Return the (x, y) coordinate for the center point of the cell that contains the specified text.  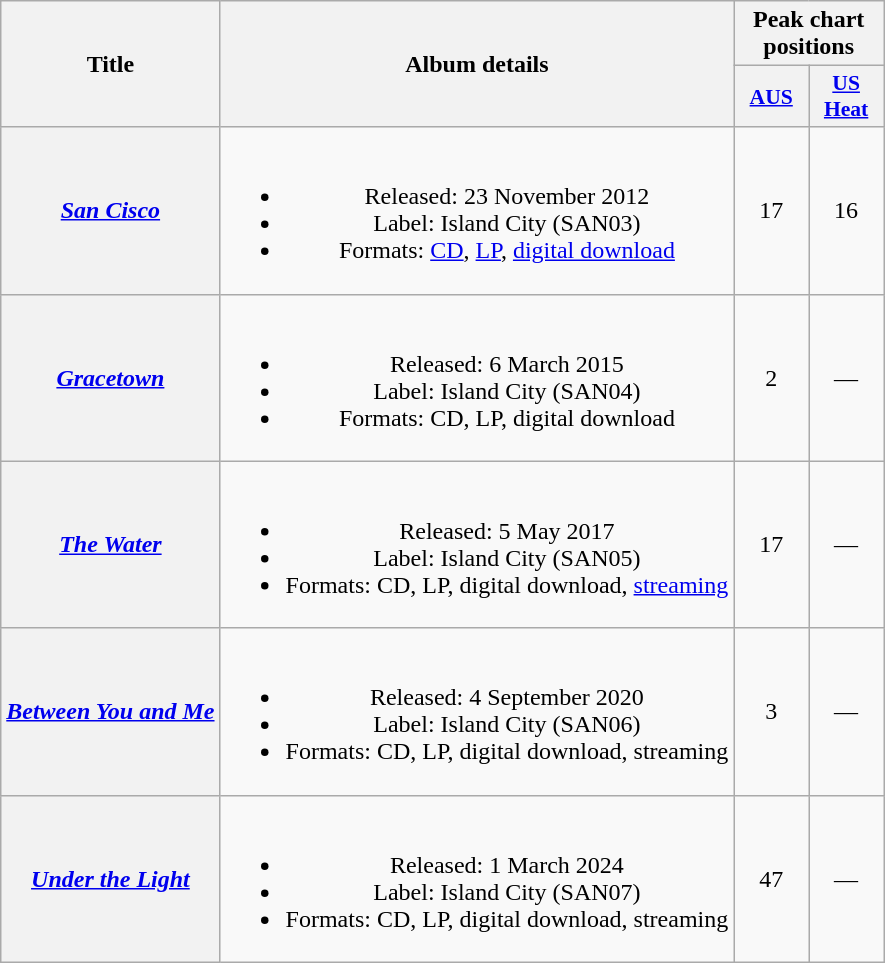
Between You and Me (110, 712)
47 (772, 878)
AUS (772, 96)
Album details (477, 64)
USHeat (846, 96)
Peak chart positions (809, 34)
Title (110, 64)
2 (772, 378)
Released: 1 March 2024Label: Island City (SAN07)Formats: CD, LP, digital download, streaming (477, 878)
Released: 5 May 2017Label: Island City (SAN05)Formats: CD, LP, digital download, streaming (477, 544)
Released: 23 November 2012Label: Island City (SAN03)Formats: CD, LP, digital download (477, 210)
16 (846, 210)
The Water (110, 544)
Released: 6 March 2015Label: Island City (SAN04)Formats: CD, LP, digital download (477, 378)
Gracetown (110, 378)
San Cisco (110, 210)
Under the Light (110, 878)
Released: 4 September 2020Label: Island City (SAN06)Formats: CD, LP, digital download, streaming (477, 712)
3 (772, 712)
